Pinpoint the cell where the given text exists, returning its (X, Y) midpoint coordinate. 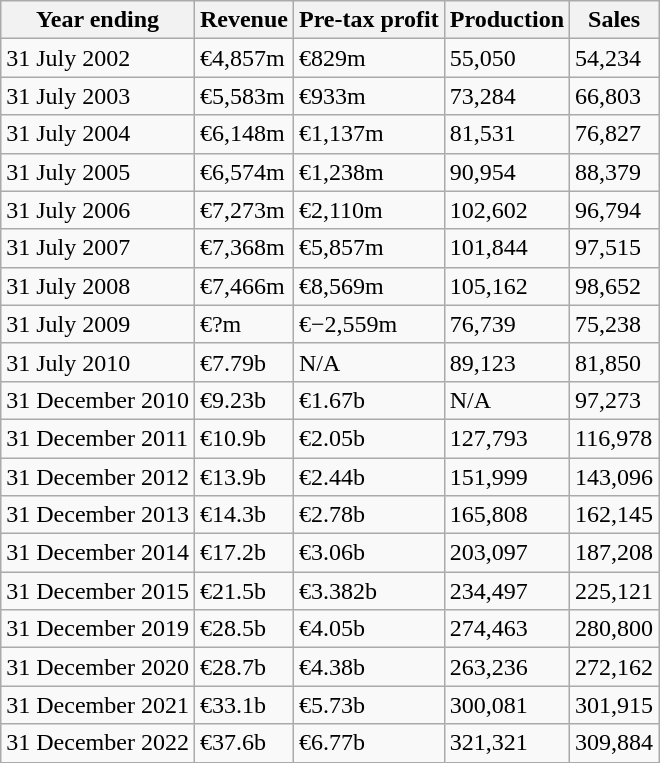
301,915 (614, 705)
88,379 (614, 172)
31 December 2010 (98, 400)
Sales (614, 20)
31 December 2013 (98, 515)
€10.9b (244, 438)
76,827 (614, 134)
31 July 2009 (98, 324)
€1,137m (368, 134)
€28.5b (244, 629)
309,884 (614, 743)
€5.73b (368, 705)
€1.67b (368, 400)
143,096 (614, 477)
Revenue (244, 20)
€−2,559m (368, 324)
101,844 (506, 248)
187,208 (614, 553)
€6,574m (244, 172)
321,321 (506, 743)
€2,110m (368, 210)
225,121 (614, 591)
€6.77b (368, 743)
€3.382b (368, 591)
31 December 2011 (98, 438)
162,145 (614, 515)
127,793 (506, 438)
31 July 2006 (98, 210)
€7,466m (244, 286)
€2.78b (368, 515)
31 July 2005 (98, 172)
81,531 (506, 134)
€9.23b (244, 400)
€7,368m (244, 248)
55,050 (506, 58)
54,234 (614, 58)
31 December 2022 (98, 743)
116,978 (614, 438)
31 July 2007 (98, 248)
31 July 2004 (98, 134)
274,463 (506, 629)
31 December 2019 (98, 629)
73,284 (506, 96)
31 December 2014 (98, 553)
€3.06b (368, 553)
€28.7b (244, 667)
Production (506, 20)
31 December 2015 (98, 591)
31 December 2021 (98, 705)
31 July 2002 (98, 58)
€5,857m (368, 248)
31 December 2012 (98, 477)
300,081 (506, 705)
€4.05b (368, 629)
263,236 (506, 667)
90,954 (506, 172)
€2.05b (368, 438)
98,652 (614, 286)
31 July 2010 (98, 362)
97,515 (614, 248)
€933m (368, 96)
234,497 (506, 591)
Year ending (98, 20)
203,097 (506, 553)
97,273 (614, 400)
€2.44b (368, 477)
96,794 (614, 210)
€17.2b (244, 553)
66,803 (614, 96)
€13.9b (244, 477)
€7.79b (244, 362)
31 December 2020 (98, 667)
89,123 (506, 362)
€33.1b (244, 705)
280,800 (614, 629)
81,850 (614, 362)
102,602 (506, 210)
75,238 (614, 324)
165,808 (506, 515)
151,999 (506, 477)
€37.6b (244, 743)
€21.5b (244, 591)
€14.3b (244, 515)
31 July 2003 (98, 96)
76,739 (506, 324)
€4.38b (368, 667)
31 July 2008 (98, 286)
€7,273m (244, 210)
€?m (244, 324)
€8,569m (368, 286)
€5,583m (244, 96)
€4,857m (244, 58)
€6,148m (244, 134)
272,162 (614, 667)
€1,238m (368, 172)
Pre-tax profit (368, 20)
€829m (368, 58)
105,162 (506, 286)
